Extract the [x, y] coordinate from the center of the cell holding the provided text.  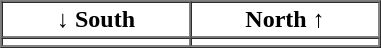
North ↑ [284, 20]
↓ South [96, 20]
